Output the (x, y) coordinate of the center of the cell containing the given text.  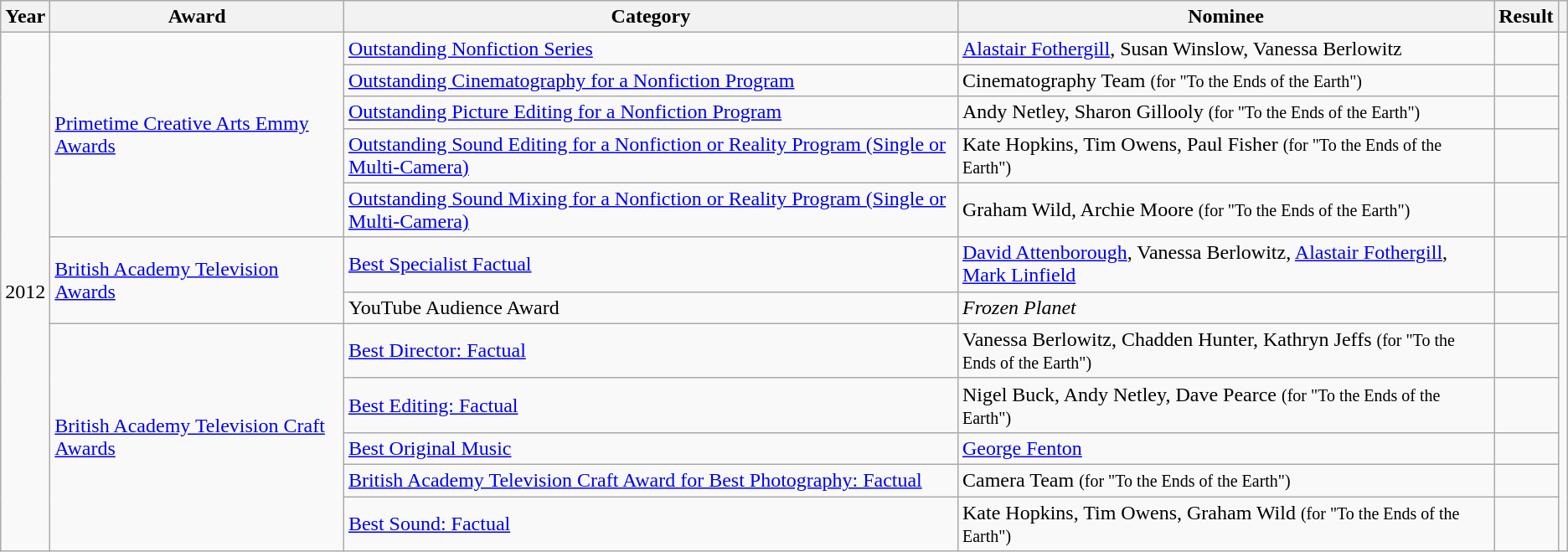
British Academy Television Awards (198, 280)
Primetime Creative Arts Emmy Awards (198, 135)
Camera Team (for "To the Ends of the Earth") (1225, 480)
Nigel Buck, Andy Netley, Dave Pearce (for "To the Ends of the Earth") (1225, 405)
Outstanding Picture Editing for a Nonfiction Program (650, 112)
Best Editing: Factual (650, 405)
Outstanding Sound Mixing for a Nonfiction or Reality Program (Single or Multi-Camera) (650, 209)
British Academy Television Craft Awards (198, 437)
2012 (25, 291)
Kate Hopkins, Tim Owens, Paul Fisher (for "To the Ends of the Earth") (1225, 156)
Nominee (1225, 17)
Frozen Planet (1225, 307)
George Fenton (1225, 448)
Andy Netley, Sharon Gillooly (for "To the Ends of the Earth") (1225, 112)
British Academy Television Craft Award for Best Photography: Factual (650, 480)
YouTube Audience Award (650, 307)
Graham Wild, Archie Moore (for "To the Ends of the Earth") (1225, 209)
Outstanding Cinematography for a Nonfiction Program (650, 80)
Outstanding Sound Editing for a Nonfiction or Reality Program (Single or Multi-Camera) (650, 156)
Result (1526, 17)
Best Specialist Factual (650, 265)
Vanessa Berlowitz, Chadden Hunter, Kathryn Jeffs (for "To the Ends of the Earth") (1225, 350)
Alastair Fothergill, Susan Winslow, Vanessa Berlowitz (1225, 49)
Cinematography Team (for "To the Ends of the Earth") (1225, 80)
Best Director: Factual (650, 350)
Year (25, 17)
Category (650, 17)
Kate Hopkins, Tim Owens, Graham Wild (for "To the Ends of the Earth") (1225, 523)
Award (198, 17)
Outstanding Nonfiction Series (650, 49)
Best Sound: Factual (650, 523)
Best Original Music (650, 448)
David Attenborough, Vanessa Berlowitz, Alastair Fothergill, Mark Linfield (1225, 265)
